Extract the [x, y] coordinate from the center of the cell holding the provided text.  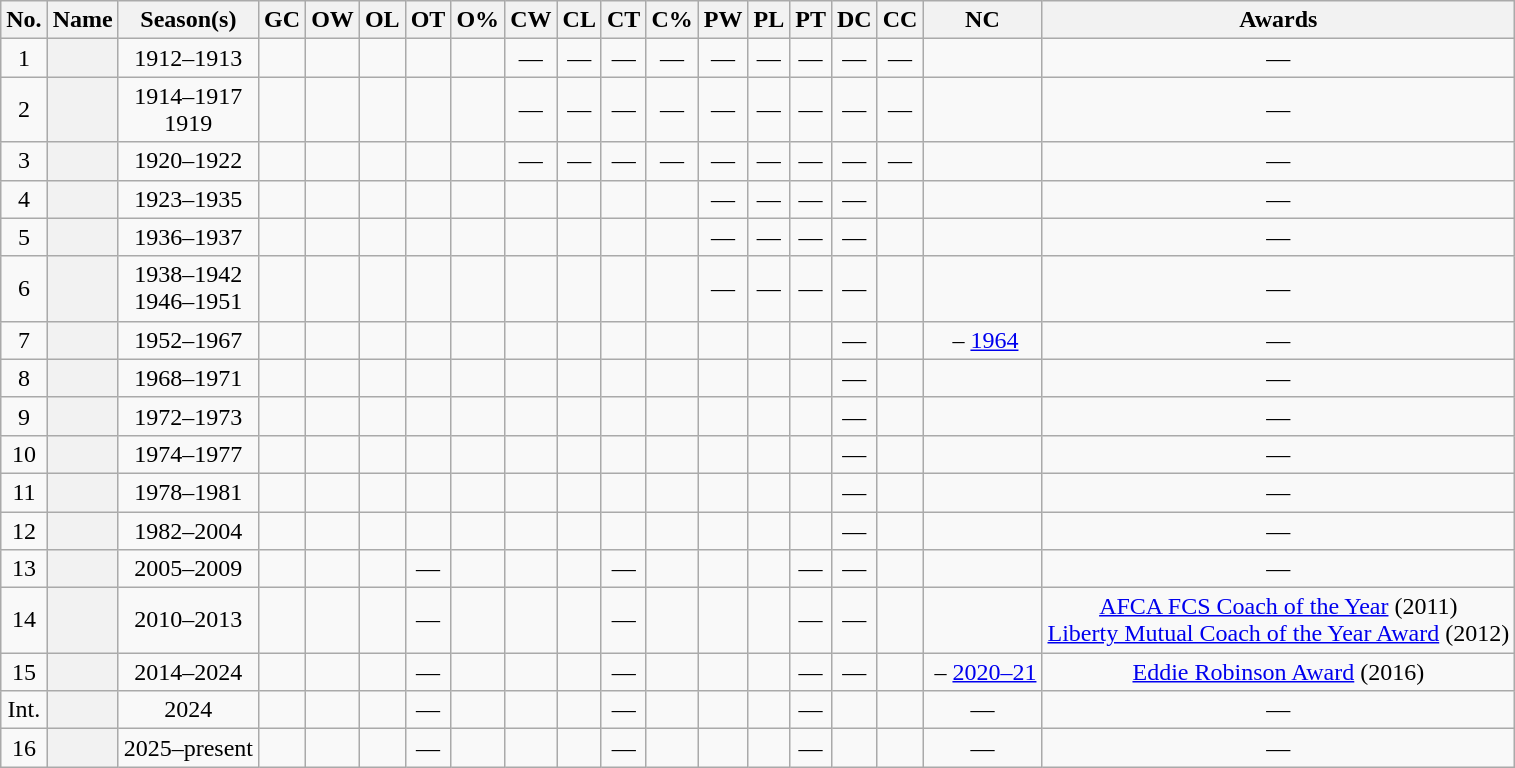
1938–19421946–1951 [188, 288]
11 [24, 492]
CC [900, 20]
Awards [1278, 20]
C% [672, 20]
2005–2009 [188, 569]
1920–1922 [188, 161]
8 [24, 378]
2025–present [188, 748]
1982–2004 [188, 531]
1974–1977 [188, 454]
1972–1973 [188, 416]
14 [24, 620]
Season(s) [188, 20]
Name [82, 20]
– 1964 [982, 340]
1968–1971 [188, 378]
12 [24, 531]
2024 [188, 710]
PW [723, 20]
9 [24, 416]
CT [623, 20]
1923–1935 [188, 199]
No. [24, 20]
1936–1937 [188, 237]
1978–1981 [188, 492]
OL [382, 20]
5 [24, 237]
NC [982, 20]
DC [854, 20]
Int. [24, 710]
CL [579, 20]
OT [428, 20]
10 [24, 454]
O% [478, 20]
AFCA FCS Coach of the Year (2011)Liberty Mutual Coach of the Year Award (2012) [1278, 620]
2 [24, 110]
1 [24, 58]
2010–2013 [188, 620]
PT [811, 20]
15 [24, 672]
6 [24, 288]
– 2020–21 [982, 672]
1952–1967 [188, 340]
CW [531, 20]
OW [333, 20]
16 [24, 748]
1912–1913 [188, 58]
Eddie Robinson Award (2016) [1278, 672]
13 [24, 569]
2014–2024 [188, 672]
PL [769, 20]
GC [282, 20]
4 [24, 199]
1914–19171919 [188, 110]
7 [24, 340]
3 [24, 161]
